Output the (X, Y) coordinate of the center of the cell containing the given text.  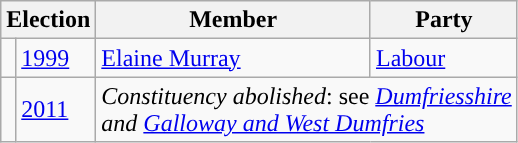
Member (234, 20)
Labour (444, 58)
1999 (56, 58)
Election (48, 20)
Party (444, 20)
Constituency abolished: see Dumfriesshire and Galloway and West Dumfries (306, 110)
Elaine Murray (234, 58)
2011 (56, 110)
